Find where the given text appears and provide that cell's center as (X, Y) coordinate. 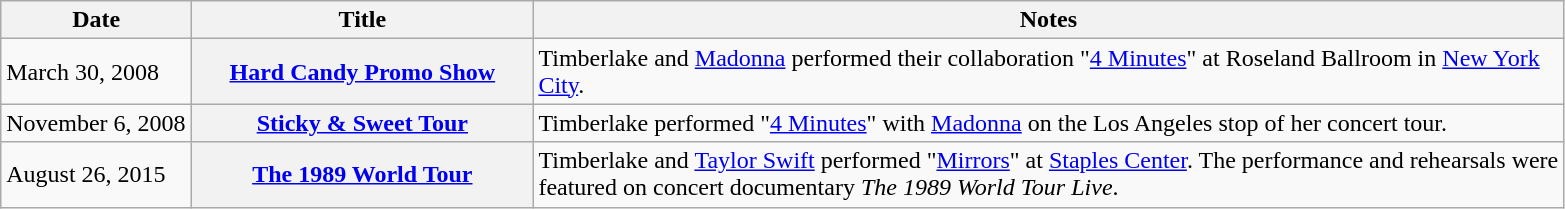
Date (96, 20)
August 26, 2015 (96, 174)
Title (362, 20)
Timberlake performed "4 Minutes" with Madonna on the Los Angeles stop of her concert tour. (1048, 123)
Timberlake and Madonna performed their collaboration "4 Minutes" at Roseland Ballroom in New York City. (1048, 72)
The 1989 World Tour (362, 174)
March 30, 2008 (96, 72)
Notes (1048, 20)
Sticky & Sweet Tour (362, 123)
Hard Candy Promo Show (362, 72)
November 6, 2008 (96, 123)
